Determine the [x, y] coordinate at the center of the cell enclosing the given text.  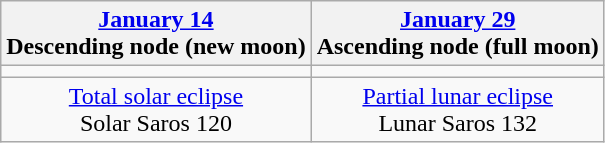
January 29Ascending node (full moon) [458, 34]
Total solar eclipseSolar Saros 120 [156, 110]
January 14Descending node (new moon) [156, 34]
Partial lunar eclipseLunar Saros 132 [458, 110]
